Output the (x, y) coordinate of the center of the cell containing the given text.  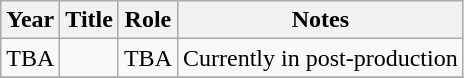
Year (30, 20)
Title (90, 20)
Currently in post-production (320, 58)
Notes (320, 20)
Role (148, 20)
